Pinpoint the cell where the given text exists, returning its [X, Y] midpoint coordinate. 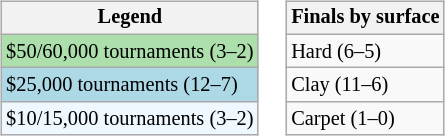
Carpet (1–0) [365, 119]
Finals by surface [365, 18]
$50/60,000 tournaments (3–2) [130, 51]
$25,000 tournaments (12–7) [130, 85]
Legend [130, 18]
Clay (11–6) [365, 85]
$10/15,000 tournaments (3–2) [130, 119]
Hard (6–5) [365, 51]
